Return the [X, Y] coordinate for the center point of the cell that contains the specified text.  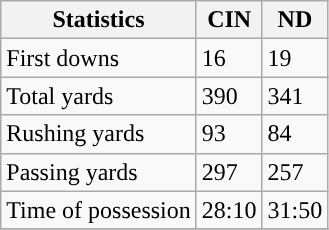
Statistics [99, 20]
Rushing yards [99, 134]
341 [295, 96]
CIN [229, 20]
Passing yards [99, 172]
Total yards [99, 96]
19 [295, 58]
297 [229, 172]
93 [229, 134]
28:10 [229, 210]
16 [229, 58]
First downs [99, 58]
31:50 [295, 210]
Time of possession [99, 210]
ND [295, 20]
390 [229, 96]
84 [295, 134]
257 [295, 172]
